From the cell containing the given text, extract its center point as (x, y) coordinate. 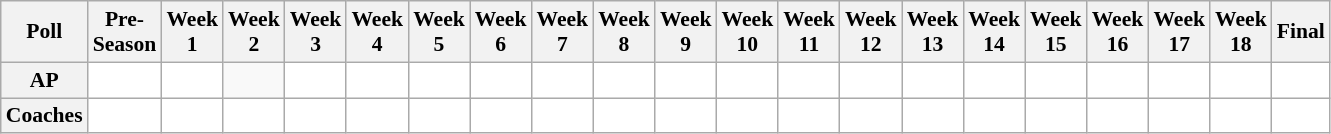
Week12 (871, 32)
Coaches (44, 116)
Week14 (994, 32)
Week7 (562, 32)
Week10 (748, 32)
Pre-Season (125, 32)
Week17 (1179, 32)
Week8 (624, 32)
Week11 (809, 32)
Week18 (1241, 32)
Week1 (192, 32)
Week6 (501, 32)
Week2 (254, 32)
Week16 (1118, 32)
Week5 (439, 32)
Week3 (316, 32)
Final (1301, 32)
Week9 (686, 32)
Week15 (1056, 32)
Poll (44, 32)
Week13 (933, 32)
AP (44, 80)
Week4 (377, 32)
